Detect which cell encompasses the target text, then output its (x, y) center coordinate. 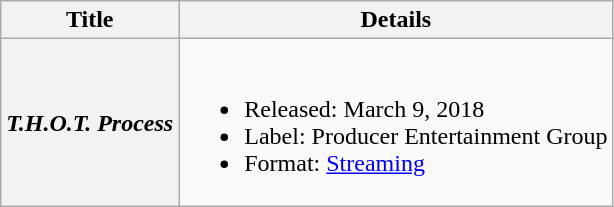
Details (396, 20)
Title (90, 20)
Released: March 9, 2018Label: Producer Entertainment GroupFormat: Streaming (396, 122)
T.H.O.T. Process (90, 122)
